Output the [x, y] coordinate of the center of the cell containing the given text.  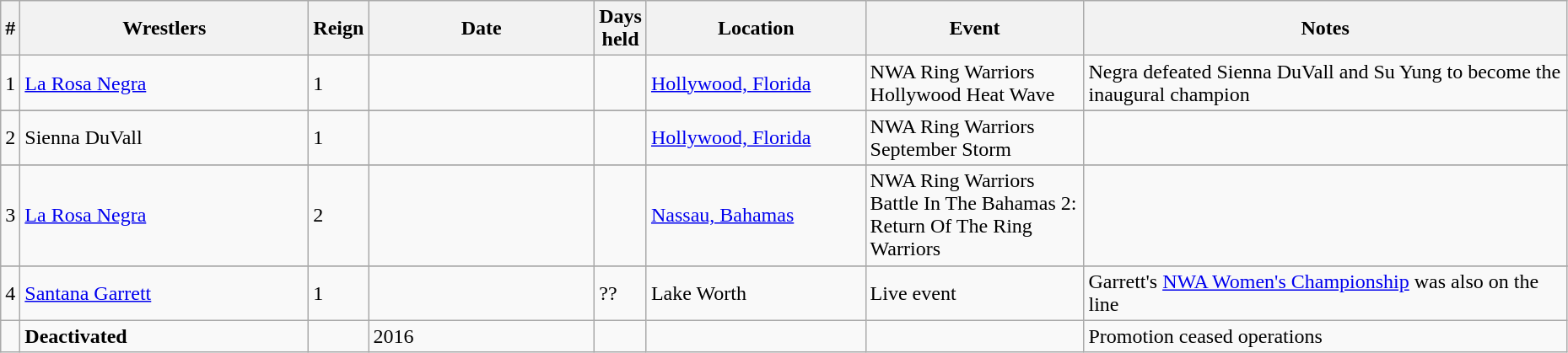
Lake Worth [756, 293]
4 [10, 293]
Nassau, Bahamas [756, 216]
Wrestlers [164, 29]
Garrett's NWA Women's Championship was also on the line [1325, 293]
Negra defeated Sienna DuVall and Su Yung to become the inaugural champion [1325, 83]
Location [756, 29]
NWA Ring Warriors September Storm [975, 138]
NWA Ring Warriors Battle In The Bahamas 2: Return Of The Ring Warriors [975, 216]
?? [621, 293]
Santana Garrett [164, 293]
Event [975, 29]
Daysheld [621, 29]
Live event [975, 293]
Deactivated [164, 336]
3 [10, 216]
2016 [482, 336]
# [10, 29]
Sienna DuVall [164, 138]
Date [482, 29]
Promotion ceased operations [1325, 336]
Notes [1325, 29]
NWA Ring Warriors Hollywood Heat Wave [975, 83]
Reign [339, 29]
